Locate the cell with the specified text and output its (x, y) center coordinate. 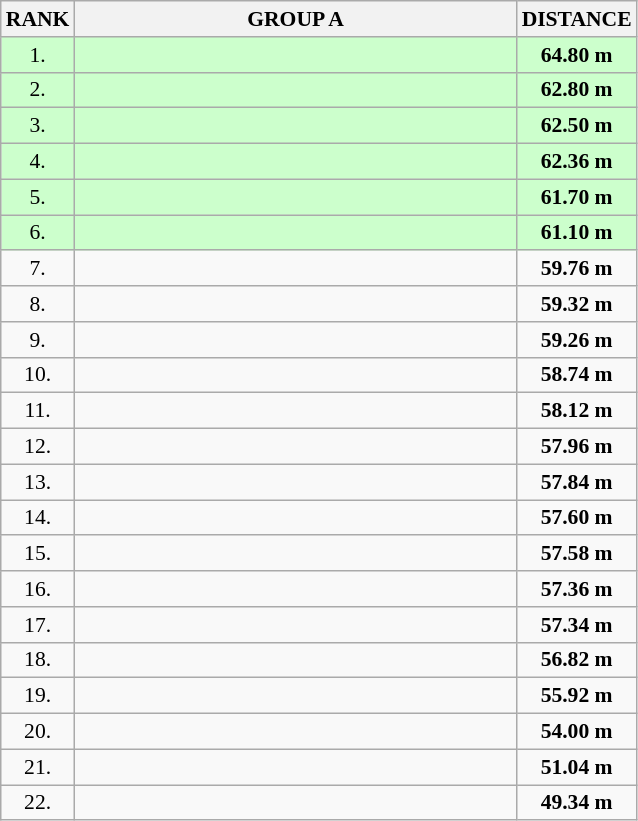
21. (38, 767)
57.96 m (577, 447)
9. (38, 340)
59.76 m (577, 269)
3. (38, 126)
62.50 m (577, 126)
61.10 m (577, 233)
51.04 m (577, 767)
58.12 m (577, 411)
62.36 m (577, 162)
57.84 m (577, 482)
6. (38, 233)
57.34 m (577, 625)
57.60 m (577, 518)
18. (38, 660)
11. (38, 411)
62.80 m (577, 90)
10. (38, 375)
4. (38, 162)
20. (38, 732)
22. (38, 803)
16. (38, 589)
59.26 m (577, 340)
2. (38, 90)
58.74 m (577, 375)
GROUP A (295, 19)
56.82 m (577, 660)
14. (38, 518)
17. (38, 625)
54.00 m (577, 732)
55.92 m (577, 696)
57.58 m (577, 554)
57.36 m (577, 589)
49.34 m (577, 803)
15. (38, 554)
19. (38, 696)
13. (38, 482)
RANK (38, 19)
8. (38, 304)
1. (38, 55)
DISTANCE (577, 19)
61.70 m (577, 197)
59.32 m (577, 304)
12. (38, 447)
7. (38, 269)
5. (38, 197)
64.80 m (577, 55)
